Identify which cell holds the provided text, then report its [X, Y] central coordinate. 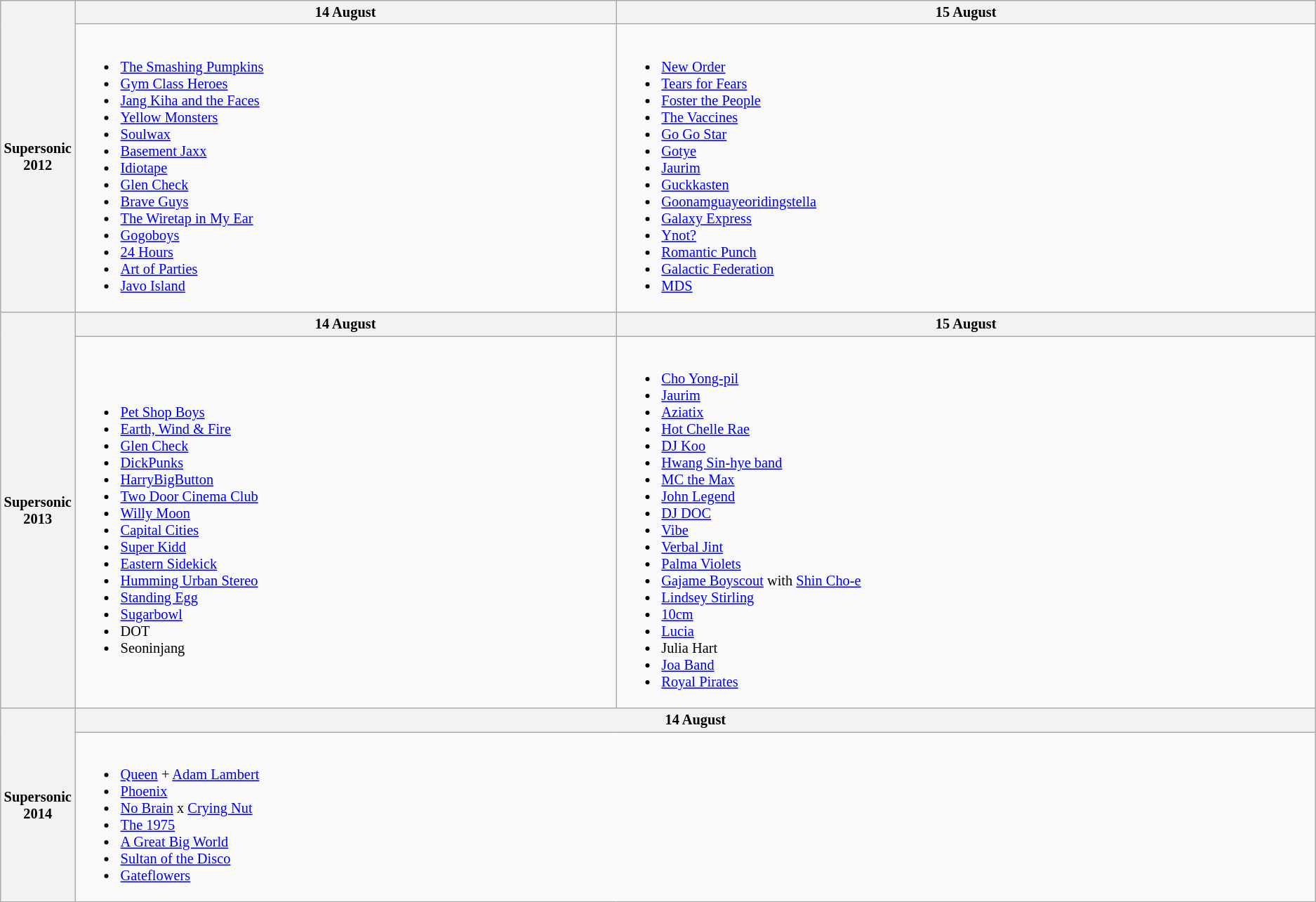
Supersonic 2012 [38, 156]
Supersonic 2014 [38, 805]
Queen + Adam LambertPhoenixNo Brain x Crying NutThe 1975A Great Big WorldSultan of the DiscoGateflowers [696, 816]
Supersonic 2013 [38, 510]
